Provide the (x, y) coordinate of the cell's center where the given text is located.  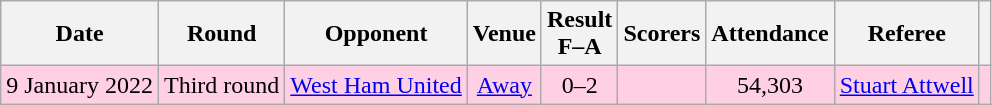
Round (221, 34)
Third round (221, 85)
Opponent (376, 34)
Venue (504, 34)
Stuart Attwell (906, 85)
Scorers (662, 34)
0–2 (579, 85)
Date (80, 34)
Referee (906, 34)
Away (504, 85)
54,303 (770, 85)
Attendance (770, 34)
9 January 2022 (80, 85)
ResultF–A (579, 34)
West Ham United (376, 85)
